Output the (x, y) coordinate of the center of the cell containing the given text.  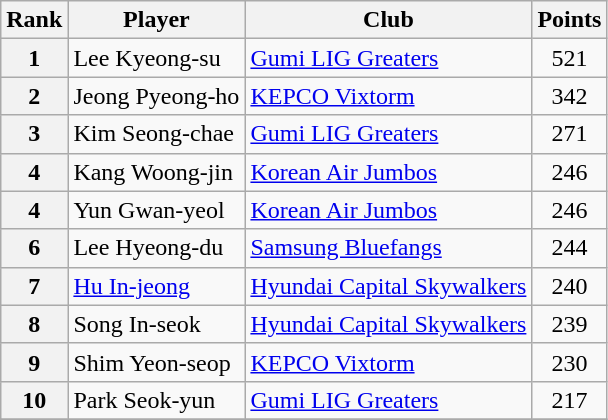
Park Seok-yun (156, 400)
521 (570, 58)
240 (570, 286)
Club (388, 20)
Rank (34, 20)
342 (570, 96)
Player (156, 20)
10 (34, 400)
217 (570, 400)
239 (570, 324)
Kim Seong-chae (156, 134)
Points (570, 20)
7 (34, 286)
8 (34, 324)
Jeong Pyeong-ho (156, 96)
3 (34, 134)
230 (570, 362)
Song In-seok (156, 324)
9 (34, 362)
1 (34, 58)
2 (34, 96)
Kang Woong-jin (156, 172)
Lee Hyeong-du (156, 248)
6 (34, 248)
Lee Kyeong-su (156, 58)
244 (570, 248)
Yun Gwan-yeol (156, 210)
Shim Yeon-seop (156, 362)
Samsung Bluefangs (388, 248)
Hu In-jeong (156, 286)
271 (570, 134)
